Provide the (X, Y) coordinate of the cell's center where the given text is located.  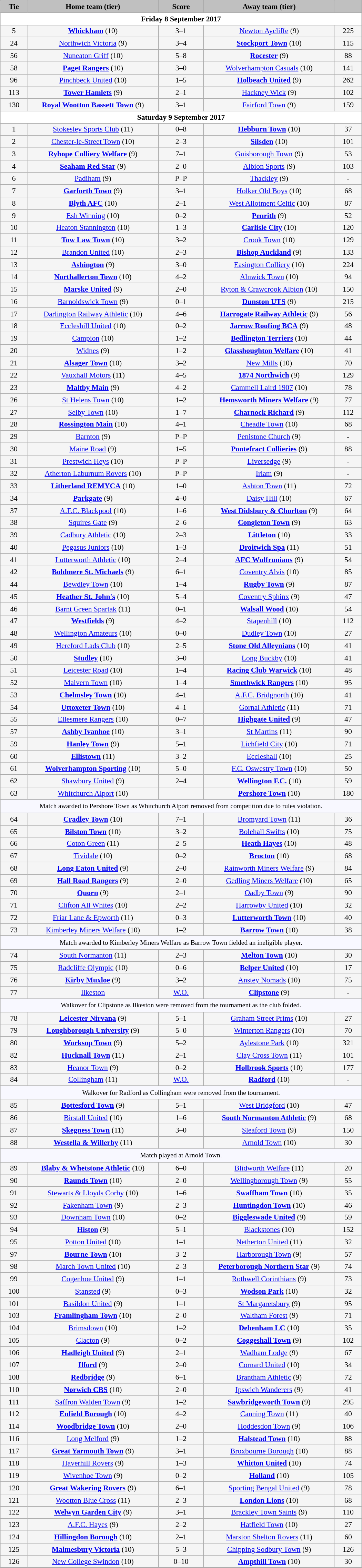
Sleaford Town (9) (269, 1130)
116 (14, 1439)
Parkgate (9) (93, 498)
91 (14, 1193)
16 (14, 302)
Studley (10) (93, 658)
Lutterworth Athletic (10) (93, 560)
Great Wakering Rovers (9) (93, 1488)
Heanor Town (9) (93, 1068)
Quorn (9) (93, 893)
Cadbury Athletic (10) (93, 535)
Clacton (9) (93, 1341)
Chelmsley Town (10) (93, 695)
Dunston UTS (9) (269, 302)
Chester-le-Street Town (10) (93, 142)
Worksop Town (9) (93, 1043)
Wolverhampton Casuals (10) (269, 68)
Westfields (9) (93, 621)
Penrith (9) (269, 216)
Guisborough Town (9) (269, 154)
2 (14, 142)
89 (14, 1168)
Tie (14, 7)
Heather St. John's (10) (93, 597)
St Helens Town (10) (93, 400)
119 (14, 1476)
62 (14, 781)
6–0 (181, 1168)
Atherton Laburnum Rovers (10) (93, 474)
79 (14, 1031)
Pinchbeck United (10) (93, 80)
Stokesley Sports Club (11) (93, 129)
Holland (10) (269, 1476)
Birstall United (10) (93, 1118)
A.F.C. Blackpool (10) (93, 511)
Hillingdon Borough (10) (93, 1537)
Ilford (9) (93, 1365)
Basildon United (9) (93, 1304)
Collingham (11) (93, 1080)
Netherton United (11) (269, 1242)
Saturday 9 September 2017 (181, 117)
Wivenhoe Town (9) (93, 1476)
125 (14, 1549)
Saffron Walden Town (9) (93, 1402)
11 (14, 240)
Hackney Wick (9) (269, 93)
Brimsdown (10) (93, 1328)
Away team (tier) (269, 7)
Hatfield Town (10) (269, 1525)
Bilston Town (10) (93, 832)
Barnoldswick Town (9) (93, 302)
Clay Cross Town (11) (269, 1055)
Whickham (10) (93, 31)
29 (14, 437)
108 (14, 1378)
Ellistown (11) (93, 756)
19 (14, 339)
0–10 (181, 1562)
South Normanton (11) (93, 955)
Charnock Richard (9) (269, 412)
Boldmere St. Michaels (9) (93, 572)
180 (348, 793)
83 (14, 1068)
Loughborough University (9) (93, 1031)
Bromyard Town (11) (269, 819)
Gedling Miners Welfare (10) (269, 881)
St Martins (11) (269, 732)
Wootton Blue Cross (11) (93, 1500)
Huntingdon Town (10) (269, 1205)
Ipswich Wanderers (9) (269, 1390)
Belper United (10) (269, 968)
Northallerton Town (10) (93, 277)
Friday 8 September 2017 (181, 19)
113 (14, 93)
Racing Club Warwick (10) (269, 670)
12 (14, 253)
Match awarded to Kimberley Miners Welfare as Barrow Town fielded an ineligible player. (181, 943)
159 (348, 105)
Ellesmere Rangers (10) (93, 719)
Histon (9) (93, 1230)
Eccleshill United (10) (93, 326)
Potton United (10) (93, 1242)
Blaby & Whetstone Athletic (10) (93, 1168)
Bewdley Town (10) (93, 585)
Coggeshall Town (9) (269, 1341)
Hanley Town (9) (93, 744)
97 (14, 1254)
Stockport Town (10) (269, 43)
Oadby Town (9) (269, 893)
Bishop Auckland (9) (269, 253)
Cornard United (10) (269, 1365)
Cogenhoe United (9) (93, 1279)
Malvern Town (10) (93, 683)
Rocester (9) (269, 56)
Cammell Laird 1907 (10) (269, 388)
Heath Hayes (10) (269, 844)
Ryhope Colliery Welfare (9) (93, 154)
Brantham Athletic (9) (269, 1378)
Litherland REMYCA (10) (93, 486)
Radford (10) (269, 1080)
New Mills (10) (269, 363)
Holker Old Boys (10) (269, 191)
Waltham Forest (9) (269, 1316)
Pegasus Juniors (10) (93, 548)
Marston Shelton Rovers (11) (269, 1537)
177 (348, 1068)
Stapenhill (10) (269, 621)
Chipping Sodbury Town (9) (269, 1549)
36 (348, 819)
93 (14, 1217)
2–6 (181, 523)
96 (14, 80)
8 (14, 203)
1874 Northwich (9) (269, 375)
Woodbridge Town (10) (93, 1427)
A.F.C. Hayes (9) (93, 1525)
Garforth Town (9) (93, 191)
262 (348, 80)
Marske United (9) (93, 290)
Score (181, 7)
Rugby Town (9) (269, 585)
Squires Gate (9) (93, 523)
Campion (10) (93, 339)
Downham Town (10) (93, 1217)
Eccleshall (10) (269, 756)
Daisy Hill (10) (269, 498)
Crook Town (10) (269, 240)
80 (14, 1043)
Bourne Town (10) (93, 1254)
Heaton Stannington (10) (93, 228)
45 (14, 597)
Holbrook Sports (10) (269, 1068)
Padiham (9) (93, 179)
Walsall Wood (10) (269, 609)
Haverhill Rovers (9) (93, 1463)
Clipstone (9) (269, 992)
124 (14, 1537)
Ashington (9) (93, 265)
121 (14, 1500)
14 (14, 277)
4–0 (181, 498)
Northwich Victoria (9) (93, 43)
130 (14, 105)
Swaffham Town (10) (269, 1193)
Hucknall Town (11) (93, 1055)
115 (348, 43)
Framlingham Town (10) (93, 1316)
Brandon United (10) (93, 253)
Dudley Town (10) (269, 634)
22 (14, 375)
0–0 (181, 634)
Lutterworth Town (10) (269, 918)
3 (14, 154)
5–3 (181, 1549)
5–8 (181, 56)
Rothwell Corinthians (9) (269, 1279)
Hereford Lads Club (10) (93, 646)
Match played at Arnold Town. (181, 1155)
Enfield Borough (10) (93, 1414)
23 (14, 388)
Carlisle City (10) (269, 228)
Widnes (9) (93, 351)
Glasshoughton Welfare (10) (269, 351)
Rossington Main (10) (93, 424)
Kirby Muxloe (9) (93, 980)
Redbridge (9) (93, 1378)
Alsager Town (10) (93, 363)
Cheadle Town (10) (269, 424)
15 (14, 290)
Aylestone Park (10) (269, 1043)
141 (348, 68)
F.C. Oswestry Town (10) (269, 769)
Ampthill Town (10) (269, 1562)
Selby Town (10) (93, 412)
Stansted (9) (93, 1291)
Fairford Town (9) (269, 105)
Debenham LC (10) (269, 1328)
Littleton (10) (269, 535)
Stewarts & Lloyds Corby (10) (93, 1193)
Ryton & Crawcrook Albion (10) (269, 290)
Biggleswade United (9) (269, 1217)
Holbeach United (9) (269, 80)
Cradley Town (10) (93, 819)
Paget Rangers (10) (93, 68)
Ashton Town (11) (269, 486)
5–2 (181, 1043)
117 (14, 1451)
Nuneaton Griff (10) (93, 56)
West Allotment Celtic (10) (269, 203)
Hemsworth Miners Welfare (9) (269, 400)
5 (14, 31)
295 (348, 1402)
107 (14, 1365)
Hoddesdon Town (9) (269, 1427)
Peterborough Northern Star (9) (269, 1267)
Bottesford Town (9) (93, 1106)
Seaham Red Star (9) (93, 166)
Malmesbury Victoria (10) (93, 1549)
Walkover for Radford as Collingham were removed from the tournament. (181, 1092)
Harrogate Railway Athletic (9) (269, 314)
Blyth AFC (10) (93, 203)
Radcliffe Olympic (10) (93, 968)
Alnwick Town (10) (269, 277)
104 (14, 1328)
133 (348, 253)
Coventry Sphinx (9) (269, 597)
Westella & Willerby (11) (93, 1143)
114 (14, 1427)
Blackstones (10) (269, 1230)
1–0 (181, 486)
A.F.C. Bridgnorth (10) (269, 695)
4 (14, 166)
Long Melford (9) (93, 1439)
Darlington Railway Athletic (10) (93, 314)
Kimberley Miners Welfare (10) (93, 930)
West Bridgford (10) (269, 1106)
Harborough Town (9) (269, 1254)
Raunds Town (10) (93, 1181)
Prestwich Heys (10) (93, 461)
76 (14, 980)
Halstead Town (10) (269, 1439)
31 (14, 461)
Arnold Town (10) (269, 1143)
3–4 (181, 43)
42 (14, 572)
Hall Road Rangers (9) (93, 881)
26 (14, 400)
Canning Town (11) (269, 1414)
Skegness Town (11) (93, 1130)
69 (14, 881)
Wellington F.C. (10) (269, 781)
1–7 (181, 412)
111 (14, 1402)
Clifton All Whites (10) (93, 905)
Tow Law Town (10) (93, 240)
Shawbury United (9) (93, 781)
86 (14, 1118)
58 (14, 68)
Whitton United (10) (269, 1463)
Long Eaton United (9) (93, 868)
Stone Old Alleynians (10) (269, 646)
Match awarded to Pershore Town as Whitchurch Alport removed from competition due to rules violation. (181, 806)
Home team (tier) (93, 7)
Whitchurch Alport (10) (93, 793)
Silsden (10) (269, 142)
Maltby Main (9) (93, 388)
6 (14, 179)
Royal Wootton Bassett Town (9) (93, 105)
London Lions (10) (269, 1500)
0–8 (181, 129)
Anstey Nomads (10) (269, 980)
Uttoxeter Town (10) (93, 707)
Sawbridgeworth Town (9) (269, 1402)
AFC Wulfrunians (9) (269, 560)
Maine Road (9) (93, 449)
Ashby Ivanhoe (10) (93, 732)
0–7 (181, 719)
Wellingborough Town (9) (269, 1181)
Norwich CBS (10) (93, 1390)
Esh Winning (10) (93, 216)
Graham Street Prims (10) (269, 1018)
5–4 (181, 597)
Brackley Town Saints (9) (269, 1512)
4–5 (181, 375)
Fakenham Town (9) (93, 1205)
215 (348, 302)
Easington Colliery (10) (269, 265)
Leicester Nirvana (9) (93, 1018)
61 (14, 769)
Rainworth Miners Welfare (9) (269, 868)
West Didsbury & Chorlton (9) (269, 511)
Smethwick Rangers (10) (269, 683)
321 (348, 1043)
9 (14, 216)
122 (14, 1512)
Barrow Town (10) (269, 930)
Wellington Amateurs (10) (93, 634)
Friar Lane & Epworth (11) (93, 918)
7 (14, 191)
224 (348, 265)
Barnt Green Spartak (11) (93, 609)
March Town United (10) (93, 1267)
Highgate United (9) (269, 719)
Hebburn Town (10) (269, 129)
4–6 (181, 314)
Hadleigh United (9) (93, 1353)
New College Swindon (10) (93, 1562)
92 (14, 1205)
Vauxhall Motors (11) (93, 375)
0–6 (181, 968)
Bolehall Swifts (10) (269, 832)
Ilkeston (93, 992)
Brocton (10) (269, 856)
152 (348, 1230)
St Margaretsbury (9) (269, 1304)
Blidworth Welfare (11) (269, 1168)
Harrowby United (10) (269, 905)
10 (14, 228)
Lichfield City (10) (269, 744)
Wodson Park (10) (269, 1291)
49 (14, 646)
Tower Hamlets (9) (93, 93)
Long Buckby (10) (269, 658)
98 (14, 1267)
66 (14, 844)
Walkover for Clipstone as Ilkeston were removed from the tournament as the club folded. (181, 1006)
118 (14, 1463)
24 (14, 43)
Jarrow Roofing BCA (9) (269, 326)
Winterton Rangers (10) (269, 1031)
Wolverhampton Sporting (10) (93, 769)
Liversedge (9) (269, 461)
100 (14, 1291)
99 (14, 1279)
82 (14, 1055)
Sporting Bengal United (9) (269, 1488)
Broxbourne Borough (10) (269, 1451)
Coton Green (11) (93, 844)
Melton Town (10) (269, 955)
Penistone Church (9) (269, 437)
Droitwich Spa (11) (269, 548)
Leicester Road (10) (93, 670)
Thackley (9) (269, 179)
Barnton (9) (93, 437)
South Normanton Athletic (9) (269, 1118)
1 (14, 129)
18 (14, 326)
21 (14, 363)
Bedlington Terriers (10) (269, 339)
Tividale (10) (93, 856)
Albion Sports (9) (269, 166)
Pershore Town (10) (269, 793)
Irlam (9) (269, 474)
Congleton Town (9) (269, 523)
28 (14, 424)
13 (14, 265)
Pontefract Collieries (9) (269, 449)
Newton Aycliffe (9) (269, 31)
123 (14, 1525)
225 (348, 31)
39 (14, 535)
Welwyn Garden City (9) (93, 1512)
Gornal Athletic (11) (269, 707)
Great Yarmouth Town (9) (93, 1451)
25 (348, 756)
Wadham Lodge (9) (269, 1353)
Coventry Alvis (10) (269, 572)
